Identify which cell holds the provided text, then report its (X, Y) central coordinate. 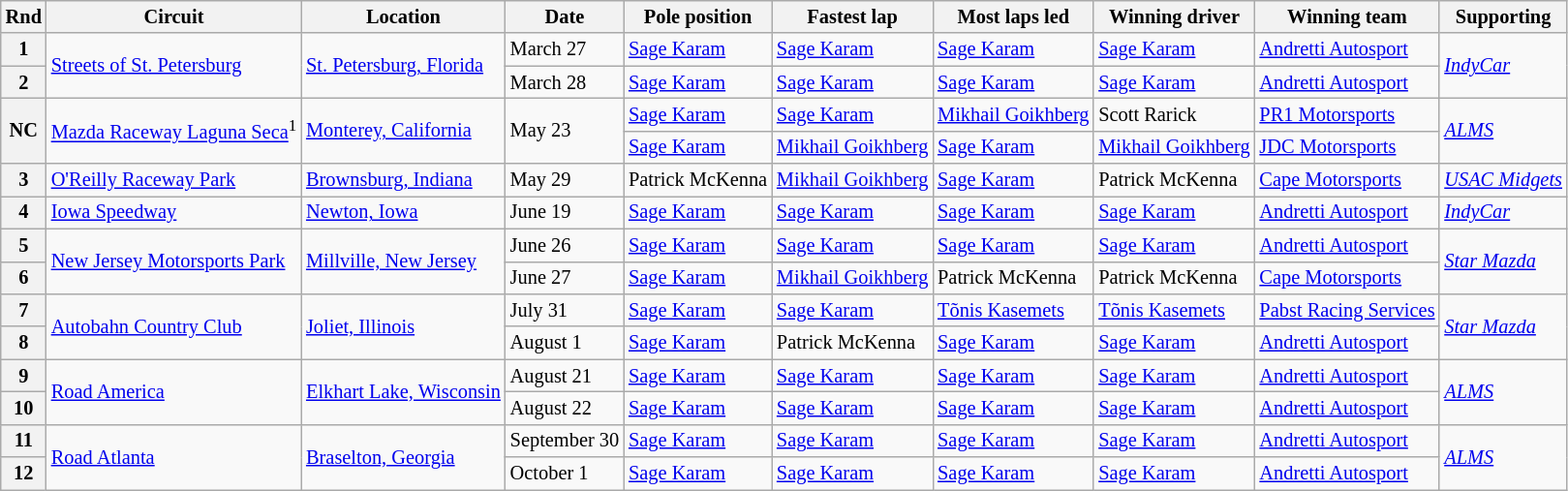
1 (23, 49)
7 (23, 310)
Autobahn Country Club (174, 325)
Date (565, 16)
Rnd (23, 16)
Location (403, 16)
August 22 (565, 408)
Braselton, Georgia (403, 457)
Circuit (174, 16)
12 (23, 474)
Supporting (1503, 16)
4 (23, 212)
Pole position (697, 16)
Winning driver (1174, 16)
Scott Rarick (1174, 114)
Mazda Raceway Laguna Seca1 (174, 130)
Elkhart Lake, Wisconsin (403, 391)
Road America (174, 391)
9 (23, 376)
NC (23, 130)
St. Petersburg, Florida (403, 66)
Streets of St. Petersburg (174, 66)
New Jersey Motorsports Park (174, 261)
JDC Motorsports (1348, 147)
Road Atlanta (174, 457)
August 1 (565, 343)
June 27 (565, 278)
July 31 (565, 310)
June 26 (565, 245)
May 23 (565, 130)
O'Reilly Raceway Park (174, 180)
October 1 (565, 474)
Millville, New Jersey (403, 261)
Most laps led (1013, 16)
5 (23, 245)
USAC Midgets (1503, 180)
11 (23, 441)
Winning team (1348, 16)
March 28 (565, 82)
Newton, Iowa (403, 212)
Monterey, California (403, 130)
September 30 (565, 441)
Joliet, Illinois (403, 325)
Brownsburg, Indiana (403, 180)
Fastest lap (852, 16)
8 (23, 343)
August 21 (565, 376)
Pabst Racing Services (1348, 310)
May 29 (565, 180)
PR1 Motorsports (1348, 114)
2 (23, 82)
Iowa Speedway (174, 212)
10 (23, 408)
June 19 (565, 212)
3 (23, 180)
March 27 (565, 49)
6 (23, 278)
